Return the (x, y) coordinate for the center point of the cell that contains the specified text.  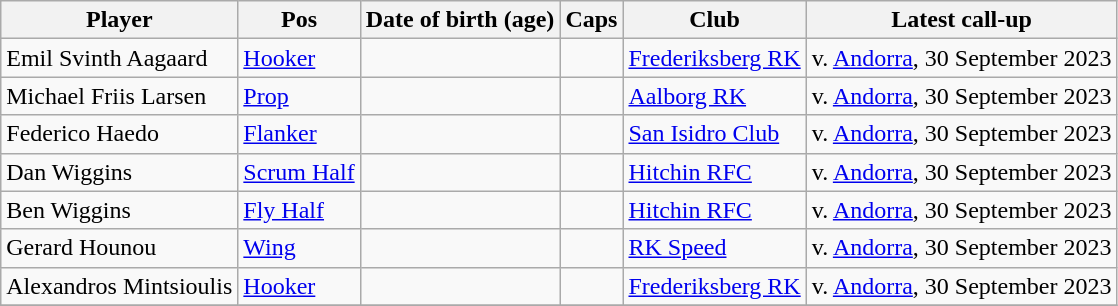
Flanker (299, 134)
Michael Friis Larsen (120, 96)
Caps (592, 20)
Dan Wiggins (120, 172)
San Isidro Club (714, 134)
Scrum Half (299, 172)
Alexandros Mintsioulis (120, 286)
Emil Svinth Aagaard (120, 58)
Gerard Hounou (120, 248)
Player (120, 20)
Latest call-up (962, 20)
Pos (299, 20)
Ben Wiggins (120, 210)
Prop (299, 96)
RK Speed (714, 248)
Club (714, 20)
Aalborg RK (714, 96)
Federico Haedo (120, 134)
Wing (299, 248)
Fly Half (299, 210)
Date of birth (age) (460, 20)
